Extract the (X, Y) coordinate from the center of the cell holding the provided text.  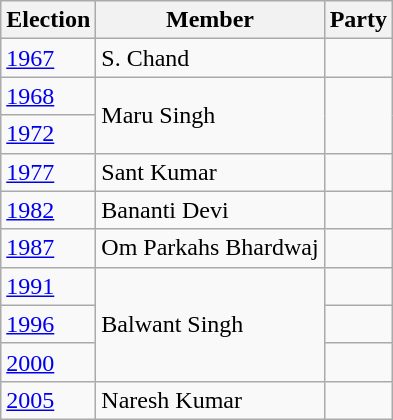
1996 (48, 324)
2005 (48, 400)
Maru Singh (210, 115)
1987 (48, 248)
1991 (48, 286)
S. Chand (210, 58)
2000 (48, 362)
Bananti Devi (210, 210)
Sant Kumar (210, 172)
Member (210, 20)
1968 (48, 96)
Naresh Kumar (210, 400)
Balwant Singh (210, 324)
Om Parkahs Bhardwaj (210, 248)
Party (358, 20)
1967 (48, 58)
1982 (48, 210)
1977 (48, 172)
1972 (48, 134)
Election (48, 20)
